Return [X, Y] of the center of cell containing provided text 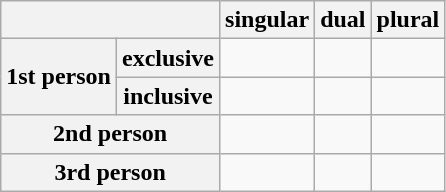
3rd person [110, 172]
2nd person [110, 134]
1st person [59, 77]
dual [343, 20]
inclusive [168, 96]
exclusive [168, 58]
singular [268, 20]
plural [408, 20]
